Output the (X, Y) coordinate of the center of the cell containing the given text.  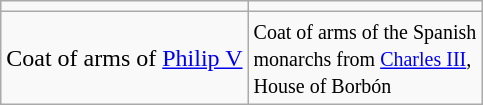
Coat of arms of Philip V (124, 58)
Coat of arms of the Spanish monarchs from Charles III,House of Borbón (365, 58)
